Extract the (x, y) coordinate from the center of the cell holding the provided text.  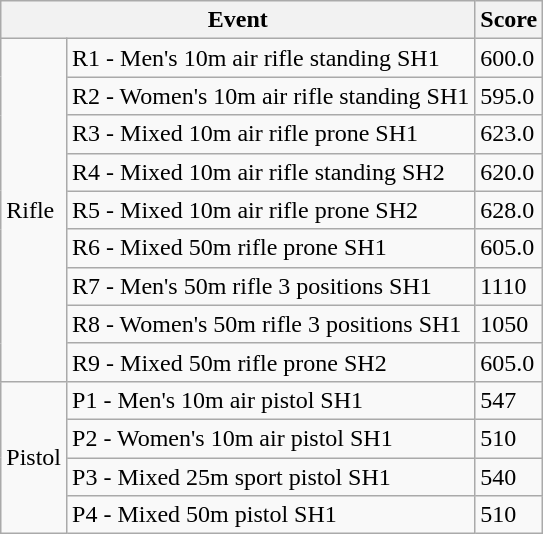
547 (509, 400)
1110 (509, 286)
R3 - Mixed 10m air rifle prone SH1 (271, 134)
Event (238, 20)
R1 - Men's 10m air rifle standing SH1 (271, 58)
623.0 (509, 134)
R2 - Women's 10m air rifle standing SH1 (271, 96)
R8 - Women's 50m rifle 3 positions SH1 (271, 324)
Rifle (34, 210)
595.0 (509, 96)
Pistol (34, 457)
R7 - Men's 50m rifle 3 positions SH1 (271, 286)
Score (509, 20)
620.0 (509, 172)
R6 - Mixed 50m rifle prone SH1 (271, 248)
P2 - Women's 10m air pistol SH1 (271, 438)
1050 (509, 324)
R5 - Mixed 10m air rifle prone SH2 (271, 210)
540 (509, 477)
P4 - Mixed 50m pistol SH1 (271, 515)
600.0 (509, 58)
P3 - Mixed 25m sport pistol SH1 (271, 477)
R9 - Mixed 50m rifle prone SH2 (271, 362)
P1 - Men's 10m air pistol SH1 (271, 400)
R4 - Mixed 10m air rifle standing SH2 (271, 172)
628.0 (509, 210)
